Detect which cell encompasses the target text, then output its [x, y] center coordinate. 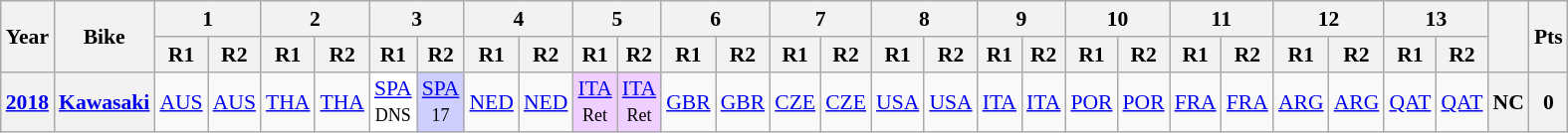
Year [28, 36]
5 [617, 19]
Kawasaki [104, 101]
7 [820, 19]
3 [416, 19]
SPA17 [441, 101]
1 [207, 19]
2 [315, 19]
13 [1436, 19]
12 [1328, 19]
6 [715, 19]
SPADNS [393, 101]
10 [1117, 19]
0 [1549, 101]
8 [924, 19]
Bike [104, 36]
9 [1021, 19]
NC [1509, 101]
2018 [28, 101]
11 [1222, 19]
4 [518, 19]
Pts [1549, 36]
